From the cell containing the given text, extract its center point as (x, y) coordinate. 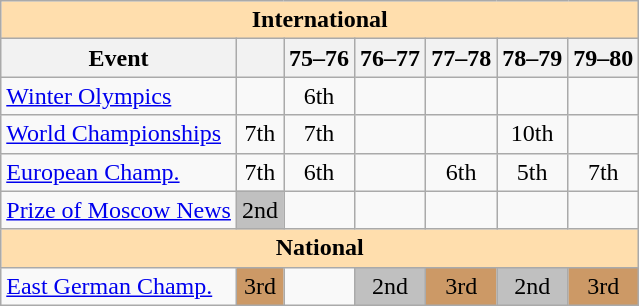
76–77 (390, 58)
10th (532, 134)
79–80 (604, 58)
European Champ. (119, 172)
Event (119, 58)
National (320, 248)
5th (532, 172)
77–78 (462, 58)
Winter Olympics (119, 96)
International (320, 20)
75–76 (320, 58)
Prize of Moscow News (119, 210)
East German Champ. (119, 286)
World Championships (119, 134)
78–79 (532, 58)
